Capture the cell that displays the provided text and extract its [X, Y] central coordinate. 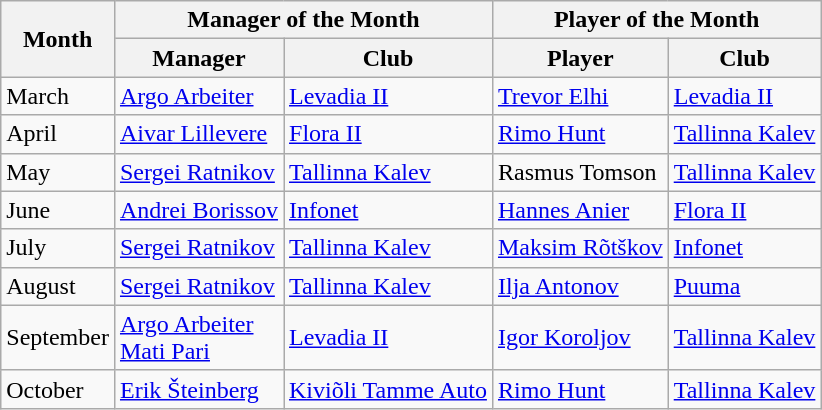
Aivar Lillevere [198, 134]
Month [58, 39]
August [58, 286]
Argo Arbeiter Mati Pari [198, 338]
Rasmus Tomson [580, 172]
May [58, 172]
June [58, 210]
Kiviõli Tamme Auto [388, 389]
September [58, 338]
October [58, 389]
Andrei Borissov [198, 210]
Maksim Rõtškov [580, 248]
Puuma [744, 286]
Manager [198, 58]
Erik Šteinberg [198, 389]
Argo Arbeiter [198, 96]
Player of the Month [656, 20]
Manager of the Month [303, 20]
March [58, 96]
April [58, 134]
Hannes Anier [580, 210]
Ilja Antonov [580, 286]
Igor Koroljov [580, 338]
Trevor Elhi [580, 96]
July [58, 248]
Player [580, 58]
